Extract the [x, y] coordinate from the center of the cell holding the provided text.  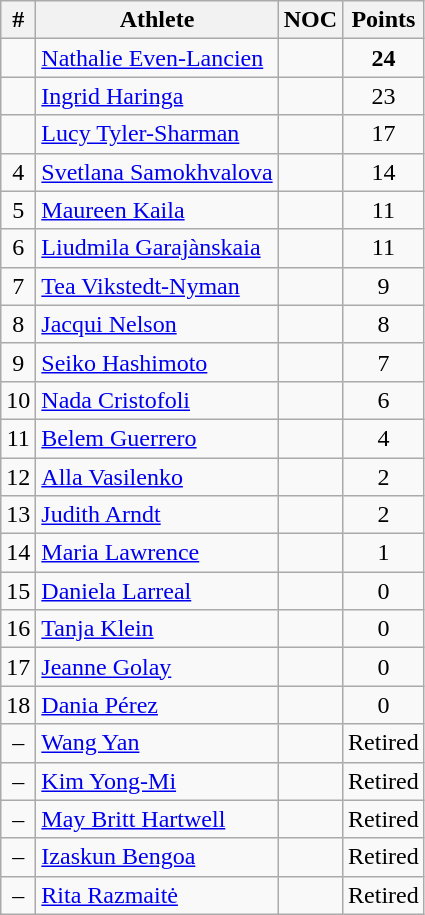
Rita Razmaitė [157, 895]
Seiko Hashimoto [157, 362]
Nathalie Even-Lancien [157, 58]
5 [18, 210]
Athlete [157, 20]
24 [384, 58]
10 [18, 400]
Maureen Kaila [157, 210]
Belem Guerrero [157, 438]
Dania Pérez [157, 705]
# [18, 20]
16 [18, 629]
Judith Arndt [157, 515]
18 [18, 705]
13 [18, 515]
Nada Cristofoli [157, 400]
Daniela Larreal [157, 591]
Maria Lawrence [157, 553]
Liudmila Garajànskaia [157, 248]
Lucy Tyler-Sharman [157, 134]
1 [384, 553]
Svetlana Samokhvalova [157, 172]
NOC [310, 20]
Tanja Klein [157, 629]
23 [384, 96]
Jeanne Golay [157, 667]
May Britt Hartwell [157, 819]
Alla Vasilenko [157, 477]
Tea Vikstedt-Nyman [157, 286]
Jacqui Nelson [157, 324]
12 [18, 477]
Wang Yan [157, 743]
Izaskun Bengoa [157, 857]
Points [384, 20]
15 [18, 591]
Ingrid Haringa [157, 96]
Kim Yong-Mi [157, 781]
